Provide the [x, y] coordinate of the cell's center where the given text is located.  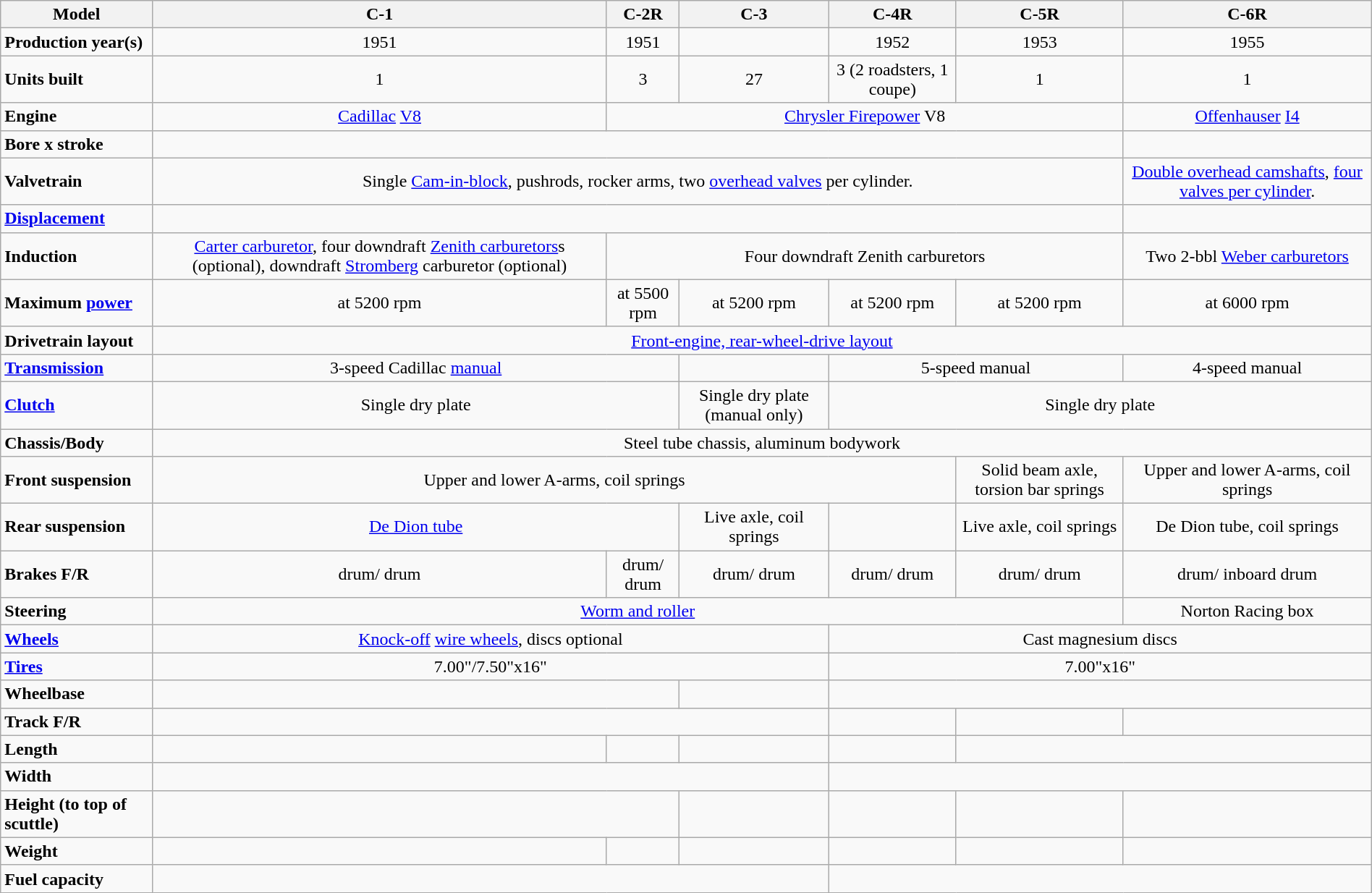
Rear suspension [77, 527]
Double overhead camshafts, four valves per cylinder. [1248, 181]
C-3 [754, 14]
Single dry plate (manual only) [754, 405]
C-2R [643, 14]
De Dion tube [416, 527]
drum/ inboard drum [1248, 575]
Transmission [77, 368]
Cast magnesium discs [1100, 639]
Wheelbase [77, 694]
5-speed manual [975, 368]
Length [77, 749]
27 [754, 80]
Tires [77, 666]
1955 [1248, 42]
Front suspension [77, 481]
Valvetrain [77, 181]
Steel tube chassis, aluminum bodywork [763, 442]
Worm and roller [638, 611]
7.00"x16" [1100, 666]
Induction [77, 256]
Norton Racing box [1248, 611]
Knock-off wire wheels, discs optional [491, 639]
Maximum power [77, 302]
Width [77, 776]
Cadillac V8 [380, 117]
Track F/R [77, 721]
C-4R [892, 14]
Brakes F/R [77, 575]
Clutch [77, 405]
Offenhauser I4 [1248, 117]
Units built [77, 80]
Engine [77, 117]
3-speed Cadillac manual [416, 368]
Chrysler Firepower V8 [864, 117]
Drivetrain layout [77, 340]
Displacement [77, 219]
Wheels [77, 639]
C-5R [1039, 14]
4-speed manual [1248, 368]
1952 [892, 42]
3 [643, 80]
Bore x stroke [77, 144]
Model [77, 14]
C-1 [380, 14]
Weight [77, 851]
Height (to top of scuttle) [77, 813]
Production year(s) [77, 42]
3 (2 roadsters, 1 coupe) [892, 80]
Steering [77, 611]
Solid beam axle, torsion bar springs [1039, 481]
Carter carburetor, four downdraft Zenith carburetorss (optional), downdraft Stromberg carburetor (optional) [380, 256]
at 6000 rpm [1248, 302]
1953 [1039, 42]
Front-engine, rear-wheel-drive layout [763, 340]
De Dion tube, coil springs [1248, 527]
7.00"/7.50"x16" [491, 666]
Single Cam-in-block, pushrods, rocker arms, two overhead valves per cylinder. [638, 181]
C-6R [1248, 14]
Fuel capacity [77, 879]
Chassis/Body [77, 442]
Two 2-bbl Weber carburetors [1248, 256]
Four downdraft Zenith carburetors [864, 256]
at 5500 rpm [643, 302]
